For the text-containing cell, return its midpoint in (x, y) coordinate format. 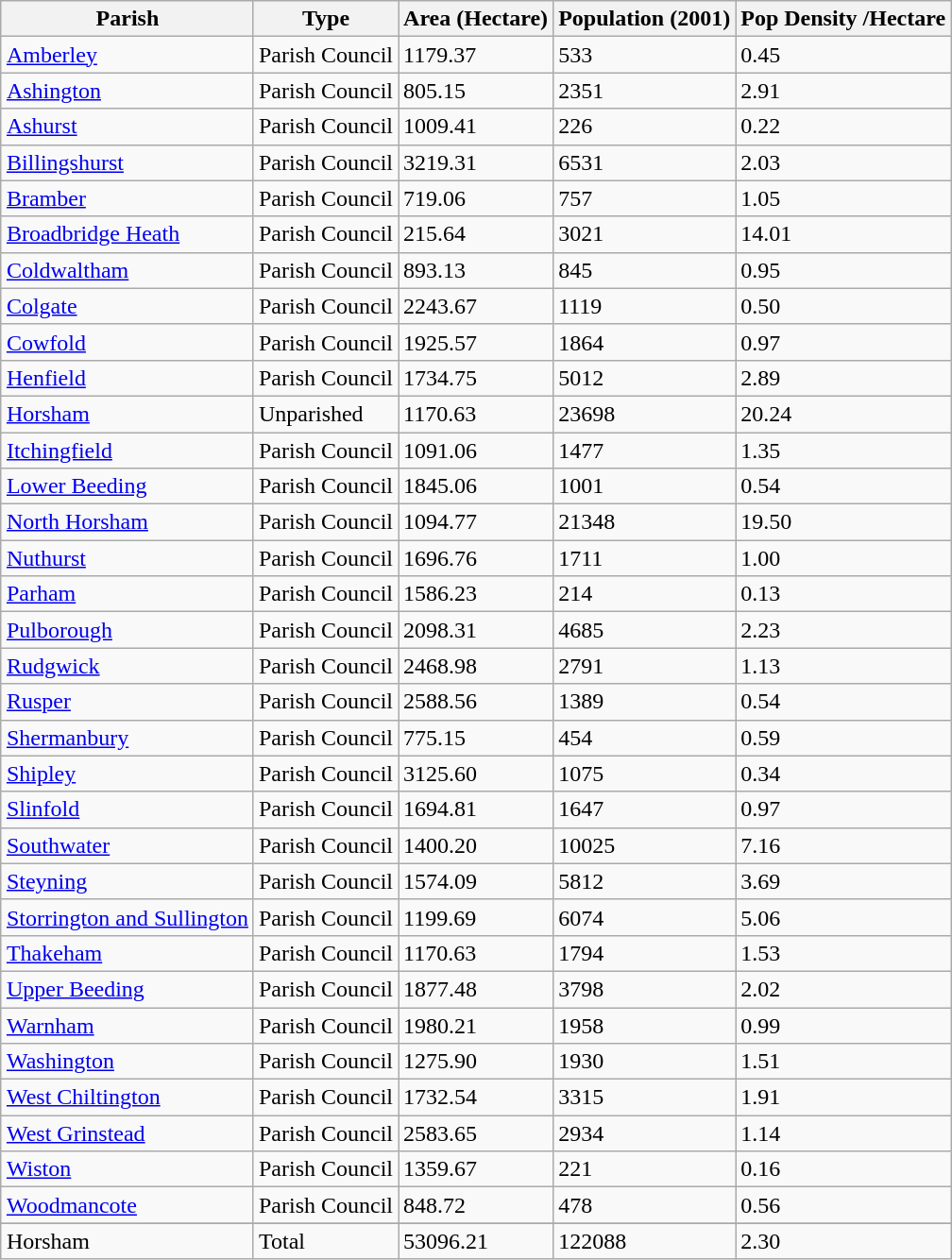
226 (644, 127)
Type (325, 19)
1359.67 (476, 1169)
1.14 (843, 1133)
Warnham (127, 1025)
214 (644, 594)
Total (325, 1241)
6074 (644, 917)
2.30 (843, 1241)
5.06 (843, 917)
1091.06 (476, 451)
719.06 (476, 198)
Amberley (127, 55)
Thakeham (127, 953)
19.50 (843, 522)
Unparished (325, 414)
1.53 (843, 953)
215.64 (476, 234)
3125.60 (476, 774)
454 (644, 738)
805.15 (476, 91)
2.91 (843, 91)
Shermanbury (127, 738)
1845.06 (476, 486)
Nuthurst (127, 558)
2.23 (843, 630)
0.34 (843, 774)
122088 (644, 1241)
Population (2001) (644, 19)
1400.20 (476, 845)
West Grinstead (127, 1133)
1.51 (843, 1062)
1075 (644, 774)
Itchingfield (127, 451)
5812 (644, 881)
1794 (644, 953)
1586.23 (476, 594)
1009.41 (476, 127)
2468.98 (476, 666)
Cowfold (127, 342)
1732.54 (476, 1098)
1711 (644, 558)
Steyning (127, 881)
0.45 (843, 55)
1647 (644, 809)
848.72 (476, 1205)
Pop Density /Hectare (843, 19)
1.00 (843, 558)
53096.21 (476, 1241)
3798 (644, 989)
775.15 (476, 738)
0.50 (843, 306)
2791 (644, 666)
1.91 (843, 1098)
1199.69 (476, 917)
North Horsham (127, 522)
Coldwaltham (127, 270)
478 (644, 1205)
23698 (644, 414)
1694.81 (476, 809)
Storrington and Sullington (127, 917)
0.22 (843, 127)
1734.75 (476, 378)
Rusper (127, 702)
Washington (127, 1062)
7.16 (843, 845)
893.13 (476, 270)
Upper Beeding (127, 989)
14.01 (843, 234)
2588.56 (476, 702)
0.95 (843, 270)
20.24 (843, 414)
4685 (644, 630)
Area (Hectare) (476, 19)
Bramber (127, 198)
1.35 (843, 451)
845 (644, 270)
1119 (644, 306)
Parish (127, 19)
Southwater (127, 845)
3.69 (843, 881)
1001 (644, 486)
Ashurst (127, 127)
1864 (644, 342)
1.05 (843, 198)
2.02 (843, 989)
Colgate (127, 306)
Broadbridge Heath (127, 234)
1179.37 (476, 55)
Parham (127, 594)
0.13 (843, 594)
2.89 (843, 378)
2583.65 (476, 1133)
0.59 (843, 738)
1.13 (843, 666)
3021 (644, 234)
1877.48 (476, 989)
0.16 (843, 1169)
1389 (644, 702)
2934 (644, 1133)
1980.21 (476, 1025)
West Chiltington (127, 1098)
1930 (644, 1062)
Pulborough (127, 630)
221 (644, 1169)
1477 (644, 451)
2243.67 (476, 306)
1094.77 (476, 522)
21348 (644, 522)
Billingshurst (127, 162)
Wiston (127, 1169)
2351 (644, 91)
Shipley (127, 774)
2.03 (843, 162)
0.56 (843, 1205)
Slinfold (127, 809)
10025 (644, 845)
3219.31 (476, 162)
1958 (644, 1025)
1574.09 (476, 881)
5012 (644, 378)
2098.31 (476, 630)
1696.76 (476, 558)
0.99 (843, 1025)
1925.57 (476, 342)
Woodmancote (127, 1205)
Henfield (127, 378)
533 (644, 55)
757 (644, 198)
3315 (644, 1098)
6531 (644, 162)
Rudgwick (127, 666)
Ashington (127, 91)
Lower Beeding (127, 486)
1275.90 (476, 1062)
